Output the (x, y) coordinate of the center of the cell containing the given text.  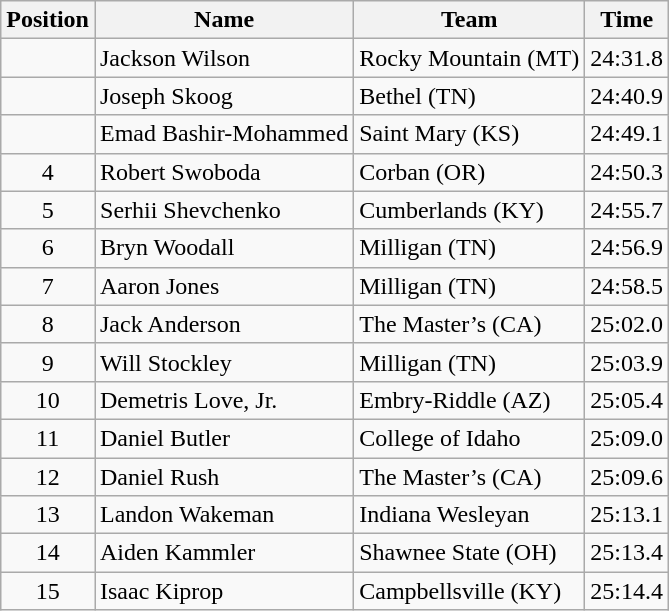
Daniel Butler (224, 438)
Demetris Love, Jr. (224, 400)
Isaac Kiprop (224, 591)
25:09.6 (627, 477)
25:05.4 (627, 400)
13 (48, 515)
24:31.8 (627, 58)
14 (48, 553)
25:13.1 (627, 515)
9 (48, 362)
24:55.7 (627, 210)
24:49.1 (627, 134)
11 (48, 438)
24:50.3 (627, 172)
10 (48, 400)
Embry-Riddle (AZ) (470, 400)
Daniel Rush (224, 477)
24:40.9 (627, 96)
24:56.9 (627, 248)
25:02.0 (627, 324)
8 (48, 324)
25:13.4 (627, 553)
Rocky Mountain (MT) (470, 58)
Position (48, 20)
Name (224, 20)
24:58.5 (627, 286)
5 (48, 210)
Robert Swoboda (224, 172)
Indiana Wesleyan (470, 515)
Emad Bashir-Mohammed (224, 134)
Jackson Wilson (224, 58)
Corban (OR) (470, 172)
Cumberlands (KY) (470, 210)
12 (48, 477)
Aiden Kammler (224, 553)
Joseph Skoog (224, 96)
College of Idaho (470, 438)
Aaron Jones (224, 286)
Team (470, 20)
Landon Wakeman (224, 515)
Time (627, 20)
Serhii Shevchenko (224, 210)
25:09.0 (627, 438)
Campbellsville (KY) (470, 591)
25:03.9 (627, 362)
25:14.4 (627, 591)
6 (48, 248)
Will Stockley (224, 362)
Bethel (TN) (470, 96)
7 (48, 286)
15 (48, 591)
Bryn Woodall (224, 248)
Jack Anderson (224, 324)
Saint Mary (KS) (470, 134)
Shawnee State (OH) (470, 553)
4 (48, 172)
